Determine the [x, y] coordinate at the center of the cell enclosing the given text.  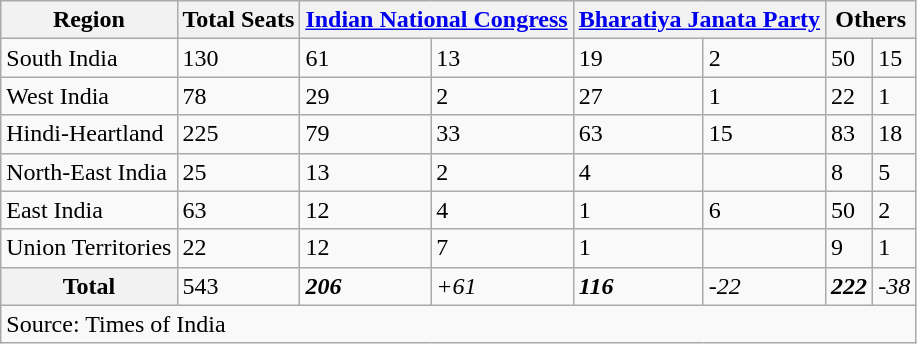
West India [89, 96]
29 [366, 96]
222 [850, 286]
225 [238, 134]
Hindi-Heartland [89, 134]
-22 [764, 286]
Indian National Congress [436, 20]
19 [638, 58]
83 [850, 134]
Union Territories [89, 248]
78 [238, 96]
543 [238, 286]
Bharatiya Janata Party [699, 20]
Total [89, 286]
27 [638, 96]
Total Seats [238, 20]
+61 [502, 286]
6 [764, 210]
Source: Times of India [458, 324]
-38 [894, 286]
206 [366, 286]
North-East India [89, 172]
South India [89, 58]
Others [871, 20]
18 [894, 134]
61 [366, 58]
7 [502, 248]
25 [238, 172]
9 [850, 248]
Region [89, 20]
5 [894, 172]
8 [850, 172]
East India [89, 210]
130 [238, 58]
33 [502, 134]
79 [366, 134]
116 [638, 286]
